Scan for the cell matching the given text and deliver its [x, y] coordinate at center. 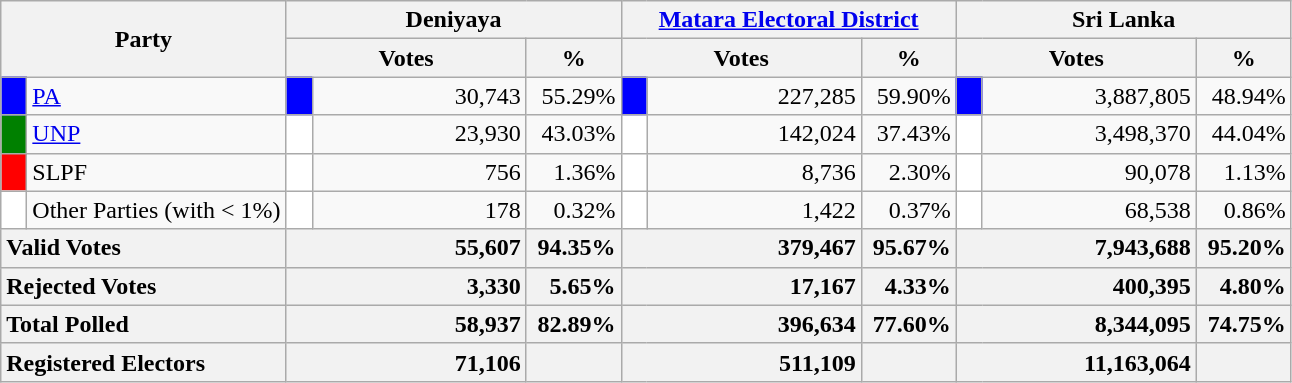
4.33% [908, 286]
SLPF [156, 172]
5.65% [574, 286]
Deniyaya [454, 20]
0.86% [1244, 210]
0.32% [574, 210]
55,607 [406, 248]
43.03% [574, 134]
400,395 [1076, 286]
379,467 [741, 248]
3,330 [406, 286]
142,024 [754, 134]
1.36% [574, 172]
UNP [156, 134]
71,106 [406, 362]
2.30% [908, 172]
8,736 [754, 172]
11,163,064 [1076, 362]
8,344,095 [1076, 324]
94.35% [574, 248]
37.43% [908, 134]
23,930 [419, 134]
396,634 [741, 324]
227,285 [754, 96]
0.37% [908, 210]
90,078 [1089, 172]
3,887,805 [1089, 96]
55.29% [574, 96]
Rejected Votes [144, 286]
95.20% [1244, 248]
30,743 [419, 96]
3,498,370 [1089, 134]
77.60% [908, 324]
178 [419, 210]
511,109 [741, 362]
Registered Electors [144, 362]
Party [144, 39]
48.94% [1244, 96]
58,937 [406, 324]
Total Polled [144, 324]
1.13% [1244, 172]
PA [156, 96]
68,538 [1089, 210]
1,422 [754, 210]
Valid Votes [144, 248]
Sri Lanka [1124, 20]
59.90% [908, 96]
17,167 [741, 286]
95.67% [908, 248]
82.89% [574, 324]
74.75% [1244, 324]
756 [419, 172]
4.80% [1244, 286]
Matara Electoral District [788, 20]
7,943,688 [1076, 248]
Other Parties (with < 1%) [156, 210]
44.04% [1244, 134]
